Find where the given text appears and provide that cell's center as [x, y] coordinate. 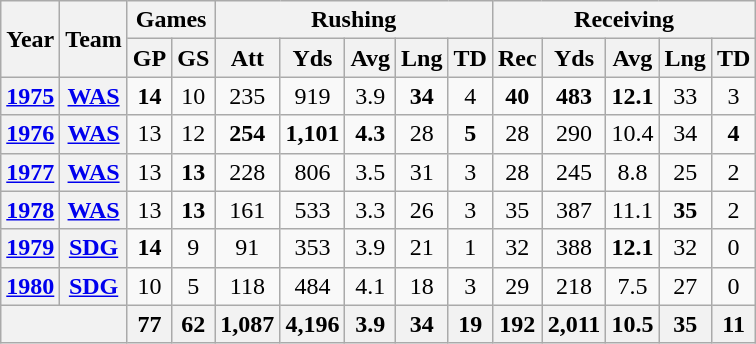
Team [94, 39]
GS [194, 58]
1,087 [248, 324]
11.1 [632, 210]
26 [422, 210]
353 [312, 248]
12 [194, 134]
245 [574, 172]
91 [248, 248]
Year [30, 39]
Rec [517, 58]
1976 [30, 134]
11 [733, 324]
40 [517, 96]
10.4 [632, 134]
1977 [30, 172]
235 [248, 96]
218 [574, 286]
Games [170, 20]
1980 [30, 286]
Att [248, 58]
25 [685, 172]
228 [248, 172]
1,101 [312, 134]
21 [422, 248]
2,011 [574, 324]
118 [248, 286]
533 [312, 210]
161 [248, 210]
29 [517, 286]
10.5 [632, 324]
806 [312, 172]
8.8 [632, 172]
4,196 [312, 324]
18 [422, 286]
3.3 [370, 210]
192 [517, 324]
62 [194, 324]
388 [574, 248]
387 [574, 210]
9 [194, 248]
77 [149, 324]
1975 [30, 96]
290 [574, 134]
27 [685, 286]
254 [248, 134]
484 [312, 286]
Rushing [354, 20]
919 [312, 96]
4.1 [370, 286]
1978 [30, 210]
1979 [30, 248]
33 [685, 96]
7.5 [632, 286]
19 [470, 324]
483 [574, 96]
Receiving [624, 20]
3.5 [370, 172]
4.3 [370, 134]
1 [470, 248]
31 [422, 172]
GP [149, 58]
